Find where the given text appears and provide that cell's center as (X, Y) coordinate. 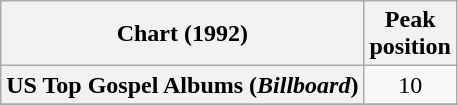
US Top Gospel Albums (Billboard) (182, 85)
Peakposition (410, 34)
10 (410, 85)
Chart (1992) (182, 34)
